Capture the cell that displays the provided text and extract its [x, y] central coordinate. 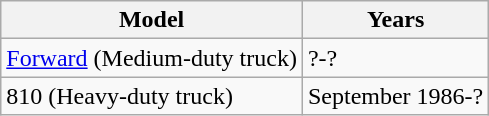
Years [395, 20]
Forward (Medium-duty truck) [152, 58]
September 1986-? [395, 96]
810 (Heavy-duty truck) [152, 96]
Model [152, 20]
?-? [395, 58]
